Output the [X, Y] coordinate of the center of the cell containing the given text.  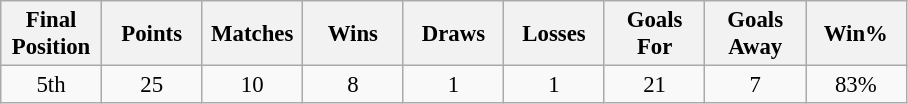
Win% [856, 34]
10 [252, 85]
Goals Away [756, 34]
Points [152, 34]
Draws [454, 34]
83% [856, 85]
Final Position [52, 34]
21 [654, 85]
Losses [554, 34]
25 [152, 85]
7 [756, 85]
5th [52, 85]
Matches [252, 34]
Goals For [654, 34]
8 [354, 85]
Wins [354, 34]
